Find where the given text appears and provide that cell's center as (x, y) coordinate. 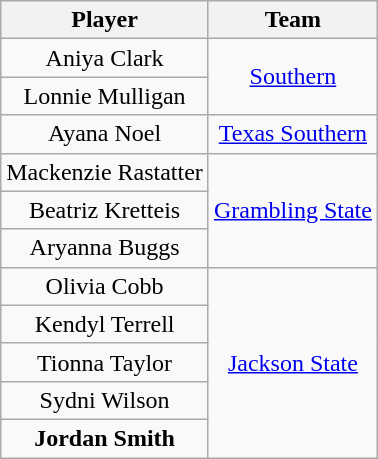
Tionna Taylor (105, 362)
Ayana Noel (105, 134)
Team (292, 20)
Jackson State (292, 362)
Beatriz Kretteis (105, 210)
Kendyl Terrell (105, 324)
Jordan Smith (105, 438)
Lonnie Mulligan (105, 96)
Aryanna Buggs (105, 248)
Player (105, 20)
Southern (292, 77)
Texas Southern (292, 134)
Aniya Clark (105, 58)
Grambling State (292, 210)
Mackenzie Rastatter (105, 172)
Sydni Wilson (105, 400)
Olivia Cobb (105, 286)
